Output the (x, y) coordinate of the center of the cell containing the given text.  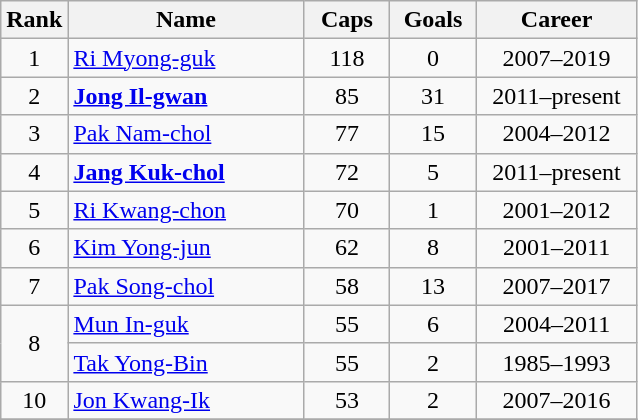
4 (34, 172)
10 (34, 400)
Pak Nam-chol (186, 134)
Name (186, 20)
Career (556, 20)
2007–2017 (556, 286)
70 (347, 210)
31 (433, 96)
58 (347, 286)
2001–2011 (556, 248)
62 (347, 248)
2007–2016 (556, 400)
Goals (433, 20)
Jon Kwang-Ik (186, 400)
0 (433, 58)
15 (433, 134)
Ri Kwang-chon (186, 210)
Rank (34, 20)
72 (347, 172)
Kim Yong-jun (186, 248)
Jong Il-gwan (186, 96)
Tak Yong-Bin (186, 362)
2001–2012 (556, 210)
118 (347, 58)
3 (34, 134)
2004–2012 (556, 134)
53 (347, 400)
77 (347, 134)
Ri Myong-guk (186, 58)
Mun In-guk (186, 324)
13 (433, 286)
Caps (347, 20)
Jang Kuk-chol (186, 172)
85 (347, 96)
7 (34, 286)
2007–2019 (556, 58)
1985–1993 (556, 362)
Pak Song-chol (186, 286)
2004–2011 (556, 324)
